Capture the cell that displays the provided text and extract its (x, y) central coordinate. 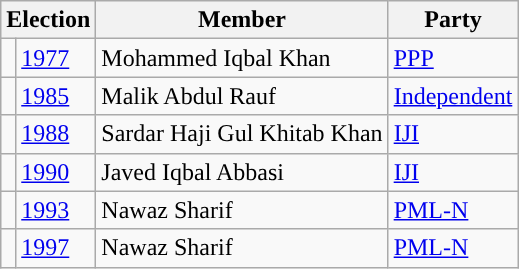
1993 (56, 210)
Party (453, 20)
1997 (56, 248)
1977 (56, 58)
Independent (453, 96)
1988 (56, 134)
Javed Iqbal Abbasi (242, 172)
Member (242, 20)
PPP (453, 58)
Sardar Haji Gul Khitab Khan (242, 134)
Election (48, 20)
Mohammed Iqbal Khan (242, 58)
1985 (56, 96)
1990 (56, 172)
Malik Abdul Rauf (242, 96)
